Capture the cell that displays the provided text and extract its [X, Y] central coordinate. 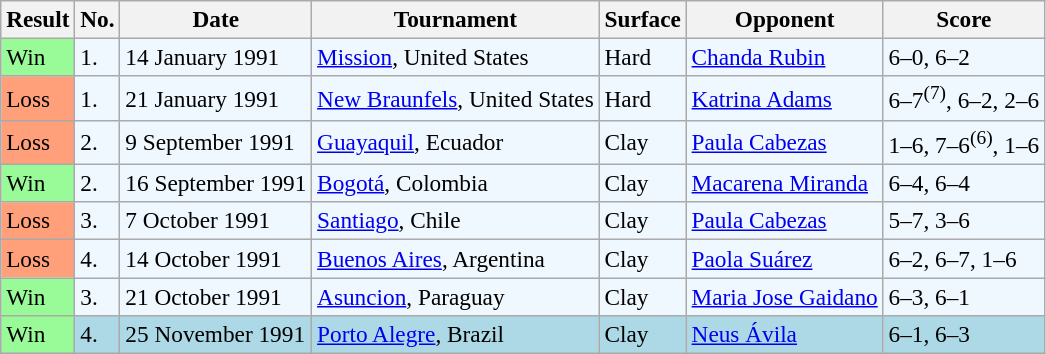
Porto Alegre, Brazil [456, 334]
Paola Suárez [784, 258]
21 January 1991 [216, 98]
Surface [642, 19]
Maria Jose Gaidano [784, 296]
Date [216, 19]
No. [98, 19]
1–6, 7–6(6), 1–6 [964, 142]
Guayaquil, Ecuador [456, 142]
Santiago, Chile [456, 221]
Macarena Miranda [784, 183]
6–7(7), 6–2, 2–6 [964, 98]
Tournament [456, 19]
Bogotá, Colombia [456, 183]
14 October 1991 [216, 258]
6–4, 6–4 [964, 183]
21 October 1991 [216, 296]
6–2, 6–7, 1–6 [964, 258]
Asuncion, Paraguay [456, 296]
Neus Ávila [784, 334]
6–3, 6–1 [964, 296]
9 September 1991 [216, 142]
Buenos Aires, Argentina [456, 258]
5–7, 3–6 [964, 221]
Chanda Rubin [784, 57]
Score [964, 19]
14 January 1991 [216, 57]
16 September 1991 [216, 183]
7 October 1991 [216, 221]
New Braunfels, United States [456, 98]
6–0, 6–2 [964, 57]
Katrina Adams [784, 98]
Mission, United States [456, 57]
6–1, 6–3 [964, 334]
25 November 1991 [216, 334]
Result [38, 19]
Opponent [784, 19]
